From the cell containing the given text, extract its center point as (x, y) coordinate. 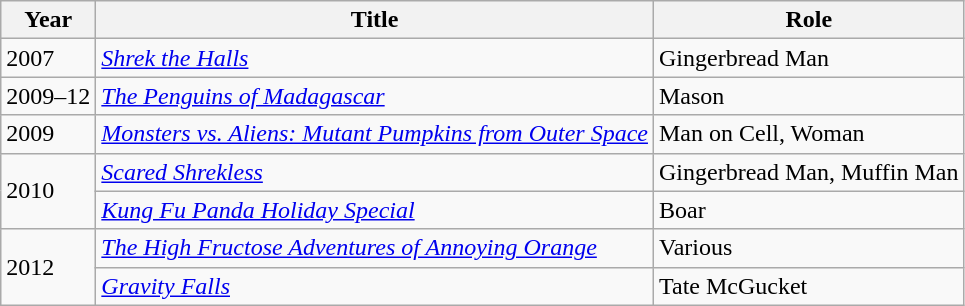
Gingerbread Man, Muffin Man (808, 172)
Gingerbread Man (808, 58)
The Penguins of Madagascar (375, 96)
2010 (48, 191)
Role (808, 20)
The High Fructose Adventures of Annoying Orange (375, 248)
2012 (48, 267)
Year (48, 20)
Scared Shrekless (375, 172)
Tate McGucket (808, 286)
Boar (808, 210)
2007 (48, 58)
Title (375, 20)
Shrek the Halls (375, 58)
Monsters vs. Aliens: Mutant Pumpkins from Outer Space (375, 134)
2009 (48, 134)
Kung Fu Panda Holiday Special (375, 210)
2009–12 (48, 96)
Gravity Falls (375, 286)
Mason (808, 96)
Man on Cell, Woman (808, 134)
Various (808, 248)
